From the cell containing the given text, extract its center point as [x, y] coordinate. 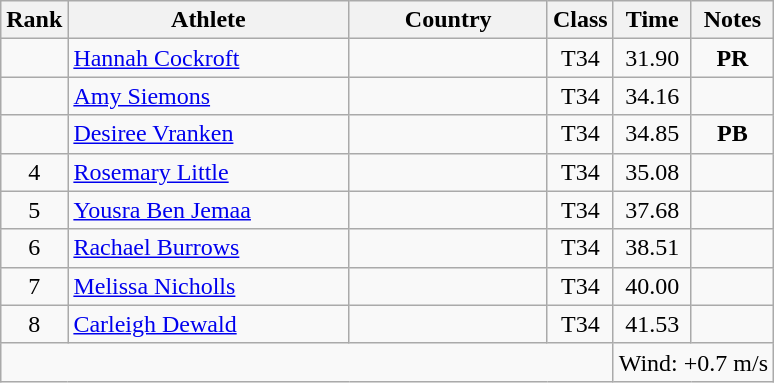
Melissa Nicholls [208, 286]
Hannah Cockroft [208, 58]
Notes [732, 20]
Yousra Ben Jemaa [208, 210]
7 [34, 286]
40.00 [652, 286]
Time [652, 20]
38.51 [652, 248]
5 [34, 210]
PR [732, 58]
Amy Siemons [208, 96]
Rosemary Little [208, 172]
Class [580, 20]
PB [732, 134]
Rank [34, 20]
31.90 [652, 58]
Athlete [208, 20]
Carleigh Dewald [208, 324]
34.85 [652, 134]
4 [34, 172]
Country [448, 20]
41.53 [652, 324]
Desiree Vranken [208, 134]
37.68 [652, 210]
8 [34, 324]
6 [34, 248]
Rachael Burrows [208, 248]
34.16 [652, 96]
35.08 [652, 172]
Wind: +0.7 m/s [693, 362]
